Find where the given text appears and provide that cell's center as (X, Y) coordinate. 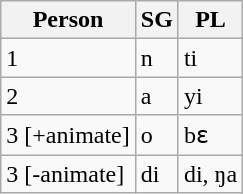
PL (210, 20)
n (156, 58)
3 [+animate] (68, 135)
Person (68, 20)
bɛ (210, 135)
3 [-animate] (68, 173)
a (156, 96)
di, ŋa (210, 173)
1 (68, 58)
2 (68, 96)
SG (156, 20)
yi (210, 96)
ti (210, 58)
di (156, 173)
o (156, 135)
